Provide the [X, Y] coordinate of the cell's center where the given text is located.  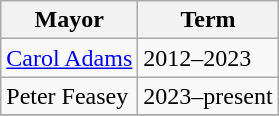
2012–2023 [208, 58]
Term [208, 20]
Peter Feasey [70, 96]
2023–present [208, 96]
Mayor [70, 20]
Carol Adams [70, 58]
